From the cell containing the given text, extract its center point as [X, Y] coordinate. 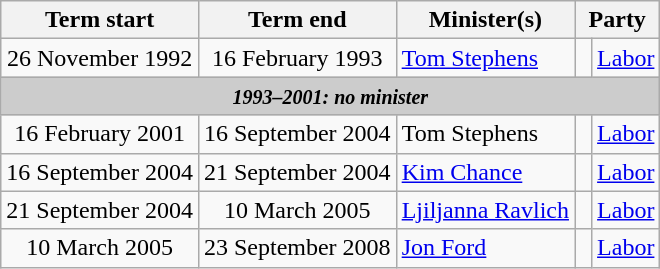
16 February 1993 [297, 58]
Minister(s) [485, 20]
Party [616, 20]
Jon Ford [485, 248]
Kim Chance [485, 172]
Ljiljanna Ravlich [485, 210]
26 November 1992 [100, 58]
16 February 2001 [100, 134]
1993–2001: no minister [330, 96]
23 September 2008 [297, 248]
Term start [100, 20]
Term end [297, 20]
